Return the [X, Y] coordinate for the center point of the cell that contains the specified text.  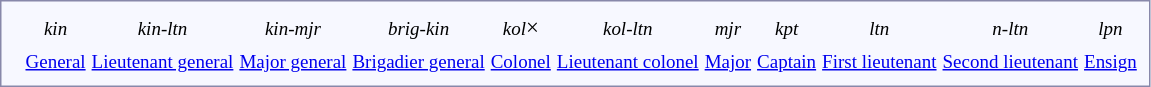
lpn [1111, 27]
ltn [880, 27]
Lieutenant general [162, 60]
Lieutenant colonel [628, 60]
kol× [520, 27]
General [56, 60]
Captain [787, 60]
kpt [787, 27]
kin [56, 27]
Colonel [520, 60]
n-ltn [1010, 27]
brig-kin [418, 27]
mjr [728, 27]
Ensign [1111, 60]
kol-ltn [628, 27]
Major general [293, 60]
kin-mjr [293, 27]
kin-ltn [162, 27]
Major [728, 60]
First lieutenant [880, 60]
Second lieutenant [1010, 60]
Brigadier general [418, 60]
